Return (X, Y) of the center of cell containing provided text 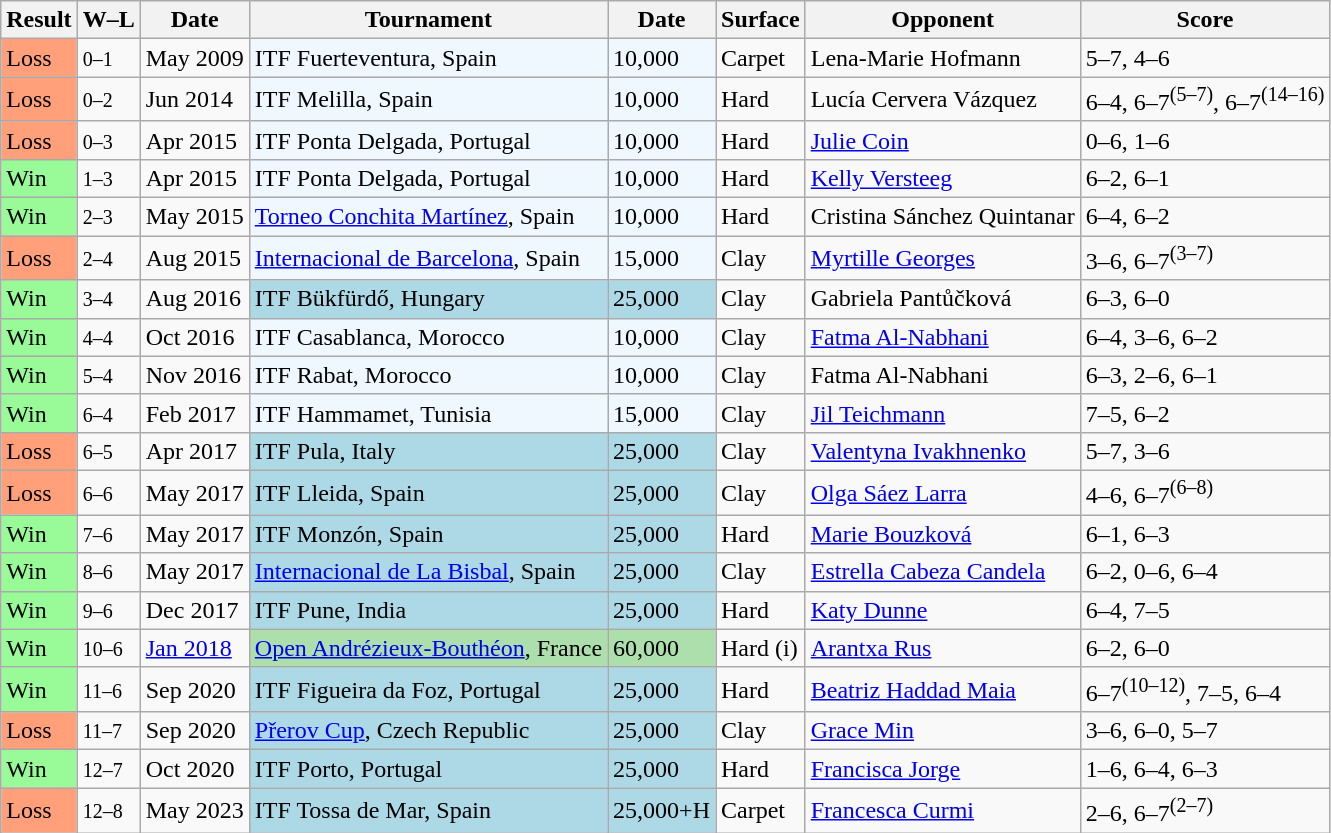
May 2009 (194, 58)
0–3 (108, 140)
Marie Bouzková (942, 534)
6–3, 6–0 (1205, 299)
Hard (i) (761, 648)
6–2, 6–0 (1205, 648)
May 2023 (194, 810)
6–4, 6–2 (1205, 217)
12–7 (108, 769)
W–L (108, 20)
0–6, 1–6 (1205, 140)
10–6 (108, 648)
60,000 (662, 648)
5–4 (108, 375)
Lena-Marie Hofmann (942, 58)
6–6 (108, 492)
Grace Min (942, 731)
Dec 2017 (194, 610)
6–7(10–12), 7–5, 6–4 (1205, 690)
Julie Coin (942, 140)
ITF Porto, Portugal (428, 769)
6–5 (108, 451)
3–4 (108, 299)
1–6, 6–4, 6–3 (1205, 769)
6–4 (108, 413)
ITF Casablanca, Morocco (428, 337)
6–2, 0–6, 6–4 (1205, 572)
Aug 2016 (194, 299)
Myrtille Georges (942, 258)
Kelly Versteeg (942, 178)
2–4 (108, 258)
3–6, 6–0, 5–7 (1205, 731)
4–4 (108, 337)
Nov 2016 (194, 375)
7–6 (108, 534)
5–7, 4–6 (1205, 58)
11–7 (108, 731)
5–7, 3–6 (1205, 451)
Result (39, 20)
Torneo Conchita Martínez, Spain (428, 217)
Lucía Cervera Vázquez (942, 100)
Feb 2017 (194, 413)
0–1 (108, 58)
3–6, 6–7(3–7) (1205, 258)
Gabriela Pantůčková (942, 299)
Oct 2020 (194, 769)
Open Andrézieux-Bouthéon, France (428, 648)
ITF Fuerteventura, Spain (428, 58)
ITF Melilla, Spain (428, 100)
ITF Monzón, Spain (428, 534)
ITF Bükfürdő, Hungary (428, 299)
6–3, 2–6, 6–1 (1205, 375)
Oct 2016 (194, 337)
Francisca Jorge (942, 769)
Internacional de Barcelona, Spain (428, 258)
Arantxa Rus (942, 648)
6–1, 6–3 (1205, 534)
6–4, 6–7(5–7), 6–7(14–16) (1205, 100)
4–6, 6–7(6–8) (1205, 492)
Přerov Cup, Czech Republic (428, 731)
ITF Lleida, Spain (428, 492)
Olga Sáez Larra (942, 492)
Katy Dunne (942, 610)
8–6 (108, 572)
25,000+H (662, 810)
6–4, 7–5 (1205, 610)
Jun 2014 (194, 100)
12–8 (108, 810)
ITF Figueira da Foz, Portugal (428, 690)
ITF Tossa de Mar, Spain (428, 810)
May 2015 (194, 217)
0–2 (108, 100)
6–2, 6–1 (1205, 178)
Francesca Curmi (942, 810)
Internacional de La Bisbal, Spain (428, 572)
6–4, 3–6, 6–2 (1205, 337)
Tournament (428, 20)
Opponent (942, 20)
Estrella Cabeza Candela (942, 572)
Jil Teichmann (942, 413)
2–6, 6–7(2–7) (1205, 810)
Surface (761, 20)
ITF Pune, India (428, 610)
1–3 (108, 178)
Valentyna Ivakhnenko (942, 451)
2–3 (108, 217)
Score (1205, 20)
9–6 (108, 610)
Cristina Sánchez Quintanar (942, 217)
ITF Rabat, Morocco (428, 375)
Jan 2018 (194, 648)
ITF Hammamet, Tunisia (428, 413)
Beatriz Haddad Maia (942, 690)
11–6 (108, 690)
ITF Pula, Italy (428, 451)
7–5, 6–2 (1205, 413)
Aug 2015 (194, 258)
Apr 2017 (194, 451)
